Search for the cell housing the specified text and yield its [X, Y] center coordinate. 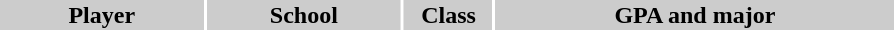
Player [102, 15]
GPA and major [695, 15]
Class [448, 15]
School [304, 15]
